Locate the cell with the specified text and output its [X, Y] center coordinate. 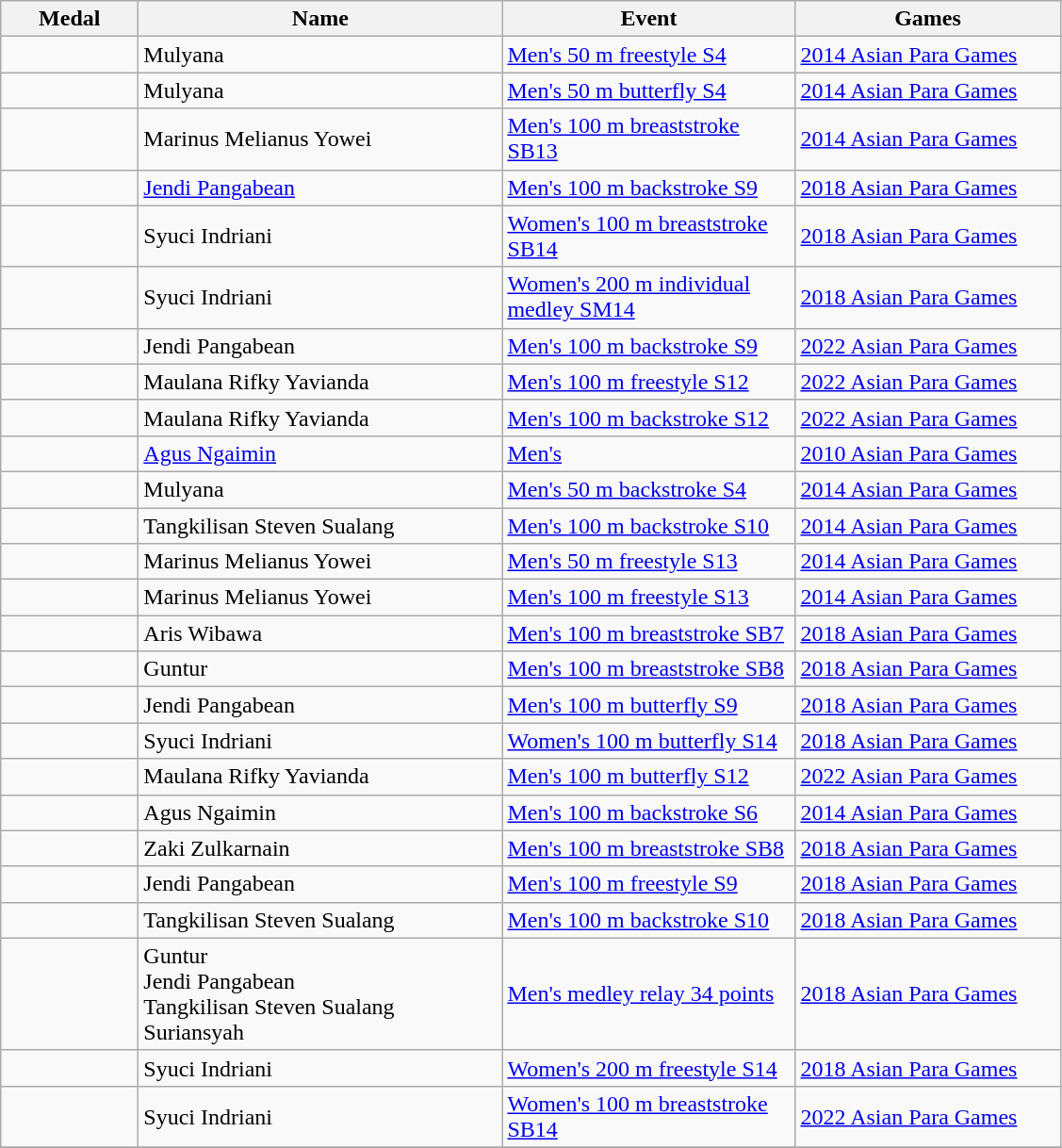
Men's 100 m freestyle S9 [648, 884]
Men's 100 m backstroke S12 [648, 418]
Women's 200 m freestyle S14 [648, 1068]
Women's 200 m individual medley SM14 [648, 298]
Event [648, 19]
Men's 100 m butterfly S12 [648, 777]
2010 Asian Para Games [927, 453]
Games [927, 19]
Men's 100 m breaststroke SB7 [648, 633]
Men's 50 m butterfly S4 [648, 90]
Guntur [320, 669]
Men's 50 m backstroke S4 [648, 489]
GunturJendi PangabeanTangkilisan Steven SualangSuriansyah [320, 993]
Men's 100 m breaststroke SB13 [648, 139]
Men's medley relay 34 points [648, 993]
Men's 100 m freestyle S12 [648, 382]
Medal [70, 19]
Aris Wibawa [320, 633]
Men's 50 m freestyle S4 [648, 55]
Men's 100 m backstroke S6 [648, 812]
Men's 100 m freestyle S13 [648, 598]
Men's 100 m butterfly S9 [648, 705]
Zaki Zulkarnain [320, 848]
Men's 50 m freestyle S13 [648, 562]
Women's 100 m butterfly S14 [648, 741]
Name [320, 19]
Men's [648, 453]
